Determine the (X, Y) coordinate at the center of the cell enclosing the given text.  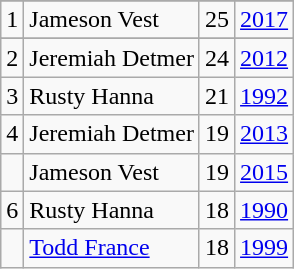
3 (12, 96)
2012 (264, 58)
24 (216, 58)
1992 (264, 96)
1990 (264, 210)
Todd France (112, 248)
2015 (264, 172)
2013 (264, 134)
6 (12, 210)
25 (216, 20)
4 (12, 134)
1 (12, 20)
2017 (264, 20)
21 (216, 96)
2 (12, 58)
1999 (264, 248)
